Pinpoint the cell where the given text exists, returning its (x, y) midpoint coordinate. 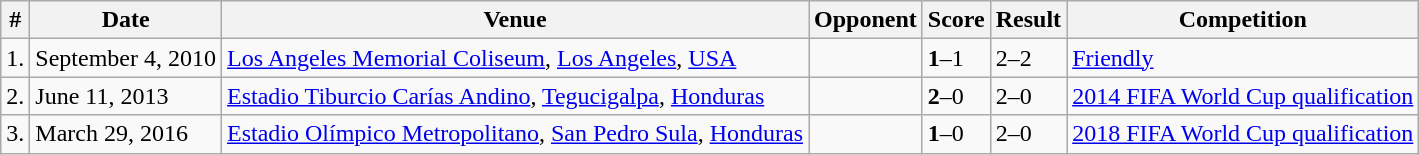
1–1 (956, 58)
Estadio Tiburcio Carías Andino, Tegucigalpa, Honduras (516, 96)
2018 FIFA World Cup qualification (1243, 134)
Estadio Olímpico Metropolitano, San Pedro Sula, Honduras (516, 134)
Opponent (866, 20)
March 29, 2016 (126, 134)
June 11, 2013 (126, 96)
Score (956, 20)
2–2 (1028, 58)
Date (126, 20)
2014 FIFA World Cup qualification (1243, 96)
3. (16, 134)
Friendly (1243, 58)
2. (16, 96)
Venue (516, 20)
1–0 (956, 134)
Competition (1243, 20)
# (16, 20)
Los Angeles Memorial Coliseum, Los Angeles, USA (516, 58)
1. (16, 58)
Result (1028, 20)
September 4, 2010 (126, 58)
